Output the [x, y] coordinate of the center of the cell containing the given text.  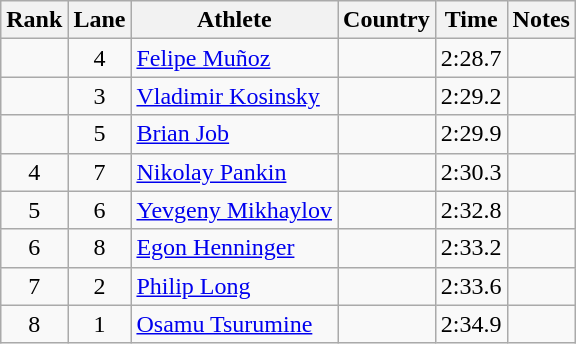
Rank [34, 20]
Philip Long [234, 286]
Lane [100, 20]
Felipe Muñoz [234, 58]
2:32.8 [471, 210]
2:33.2 [471, 248]
3 [100, 96]
Yevgeny Mikhaylov [234, 210]
1 [100, 324]
2:28.7 [471, 58]
Notes [541, 20]
Brian Job [234, 134]
Athlete [234, 20]
2:30.3 [471, 172]
2:34.9 [471, 324]
Egon Henninger [234, 248]
Time [471, 20]
2 [100, 286]
Nikolay Pankin [234, 172]
2:29.2 [471, 96]
2:33.6 [471, 286]
2:29.9 [471, 134]
Country [387, 20]
Osamu Tsurumine [234, 324]
Vladimir Kosinsky [234, 96]
